Identify which cell holds the provided text, then report its [x, y] central coordinate. 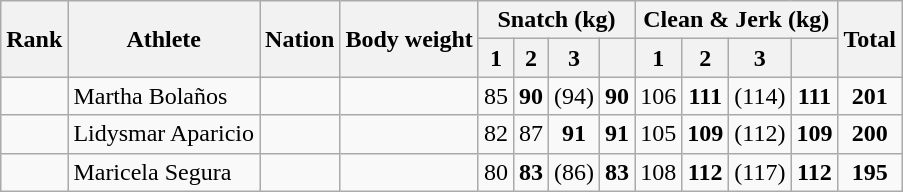
Clean & Jerk (kg) [736, 20]
(114) [760, 96]
Maricela Segura [164, 172]
Martha Bolaños [164, 96]
80 [496, 172]
(94) [574, 96]
Rank [34, 39]
(117) [760, 172]
Body weight [409, 39]
201 [870, 96]
Athlete [164, 39]
(86) [574, 172]
(112) [760, 134]
Total [870, 39]
200 [870, 134]
Lidysmar Aparicio [164, 134]
106 [658, 96]
Snatch (kg) [556, 20]
195 [870, 172]
87 [530, 134]
108 [658, 172]
82 [496, 134]
Nation [300, 39]
85 [496, 96]
105 [658, 134]
